Search for the cell housing the specified text and yield its [X, Y] center coordinate. 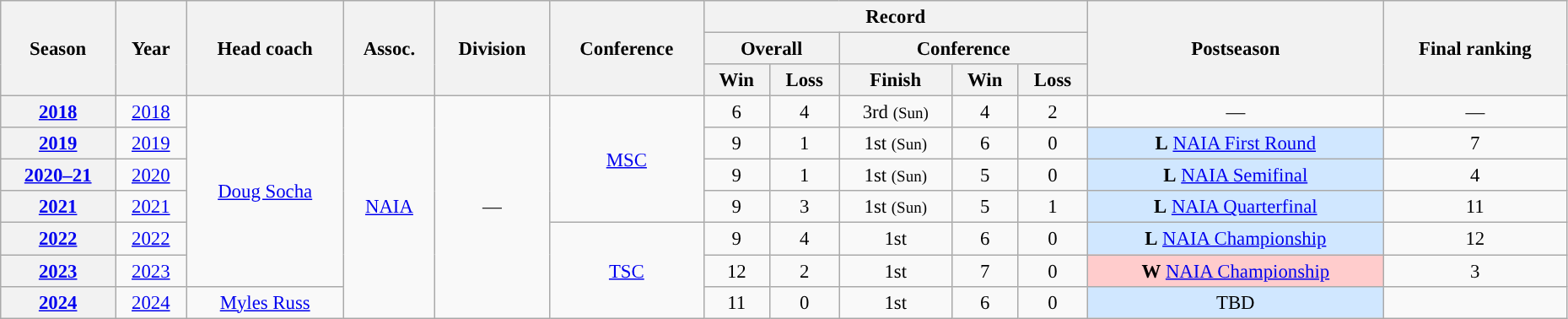
Division [493, 49]
L NAIA Semifinal [1235, 176]
3rd (Sun) [896, 112]
W NAIA Championship [1235, 271]
2020–21 [58, 176]
Finish [896, 80]
NAIA [389, 208]
Final ranking [1474, 49]
L NAIA Quarterfinal [1235, 207]
Doug Socha [265, 192]
Overall [771, 49]
Year [151, 49]
Record [896, 17]
2020 [151, 176]
MSC [626, 159]
Season [58, 49]
L NAIA Championship [1235, 239]
Postseason [1235, 49]
TSC [626, 270]
Myles Russ [265, 302]
L NAIA First Round [1235, 143]
Assoc. [389, 49]
TBD [1235, 302]
Head coach [265, 49]
